Extract the (x, y) coordinate from the center of the cell holding the provided text.  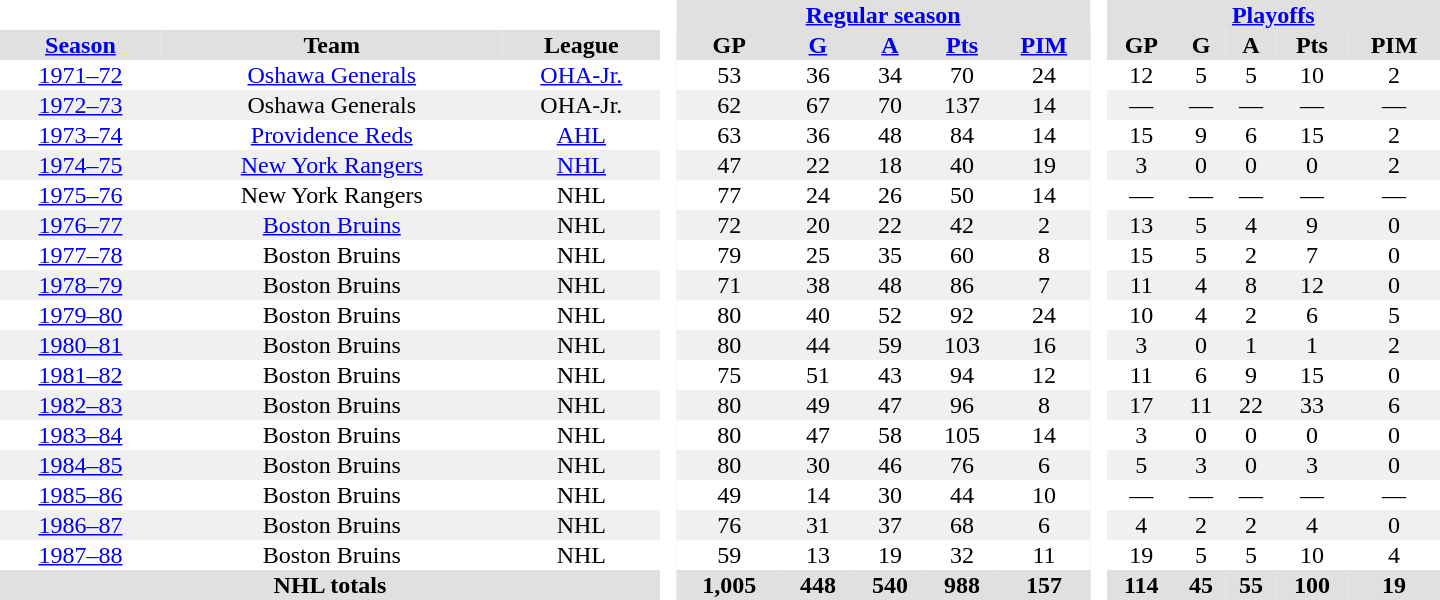
1980–81 (80, 345)
1987–88 (80, 555)
71 (728, 285)
79 (728, 255)
AHL (582, 135)
103 (962, 345)
43 (890, 375)
NHL totals (330, 585)
114 (1141, 585)
League (582, 45)
42 (962, 225)
26 (890, 195)
55 (1251, 585)
1982–83 (80, 405)
45 (1201, 585)
20 (818, 225)
60 (962, 255)
Regular season (882, 15)
84 (962, 135)
Playoffs (1273, 15)
1985–86 (80, 495)
448 (818, 585)
540 (890, 585)
1981–82 (80, 375)
77 (728, 195)
38 (818, 285)
50 (962, 195)
1971–72 (80, 75)
37 (890, 525)
53 (728, 75)
1984–85 (80, 465)
1976–77 (80, 225)
52 (890, 315)
34 (890, 75)
33 (1312, 405)
100 (1312, 585)
25 (818, 255)
62 (728, 105)
31 (818, 525)
Team (332, 45)
16 (1044, 345)
1978–79 (80, 285)
1975–76 (80, 195)
63 (728, 135)
96 (962, 405)
Providence Reds (332, 135)
1,005 (728, 585)
51 (818, 375)
68 (962, 525)
1986–87 (80, 525)
105 (962, 435)
46 (890, 465)
1974–75 (80, 165)
18 (890, 165)
Season (80, 45)
1972–73 (80, 105)
157 (1044, 585)
1973–74 (80, 135)
32 (962, 555)
35 (890, 255)
72 (728, 225)
17 (1141, 405)
67 (818, 105)
86 (962, 285)
988 (962, 585)
1979–80 (80, 315)
1977–78 (80, 255)
92 (962, 315)
58 (890, 435)
94 (962, 375)
75 (728, 375)
1983–84 (80, 435)
137 (962, 105)
